From the cell containing the given text, extract its center point as (X, Y) coordinate. 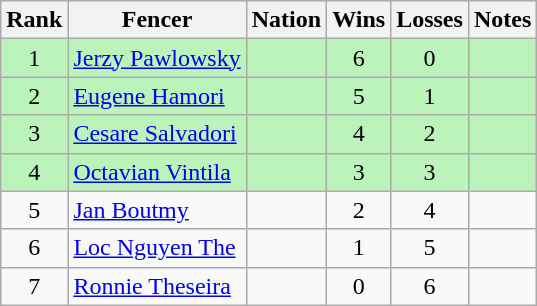
Eugene Hamori (157, 96)
Jan Boutmy (157, 210)
7 (34, 286)
Losses (430, 20)
Rank (34, 20)
Notes (502, 20)
Ronnie Theseira (157, 286)
Fencer (157, 20)
Loc Nguyen The (157, 248)
Nation (286, 20)
Octavian Vintila (157, 172)
Wins (359, 20)
Cesare Salvadori (157, 134)
Jerzy Pawlowsky (157, 58)
